Scan for the cell matching the given text and deliver its (x, y) coordinate at center. 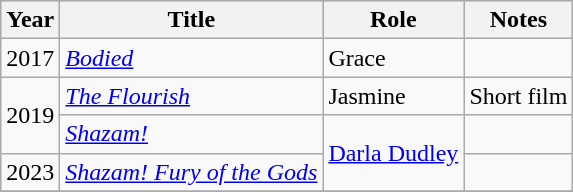
Shazam! (192, 134)
Shazam! Fury of the Gods (192, 172)
2019 (30, 115)
Jasmine (394, 96)
Darla Dudley (394, 153)
Bodied (192, 58)
Grace (394, 58)
The Flourish (192, 96)
Year (30, 20)
2017 (30, 58)
Short film (518, 96)
Role (394, 20)
Notes (518, 20)
2023 (30, 172)
Title (192, 20)
